Determine the [x, y] coordinate at the center of the cell enclosing the given text.  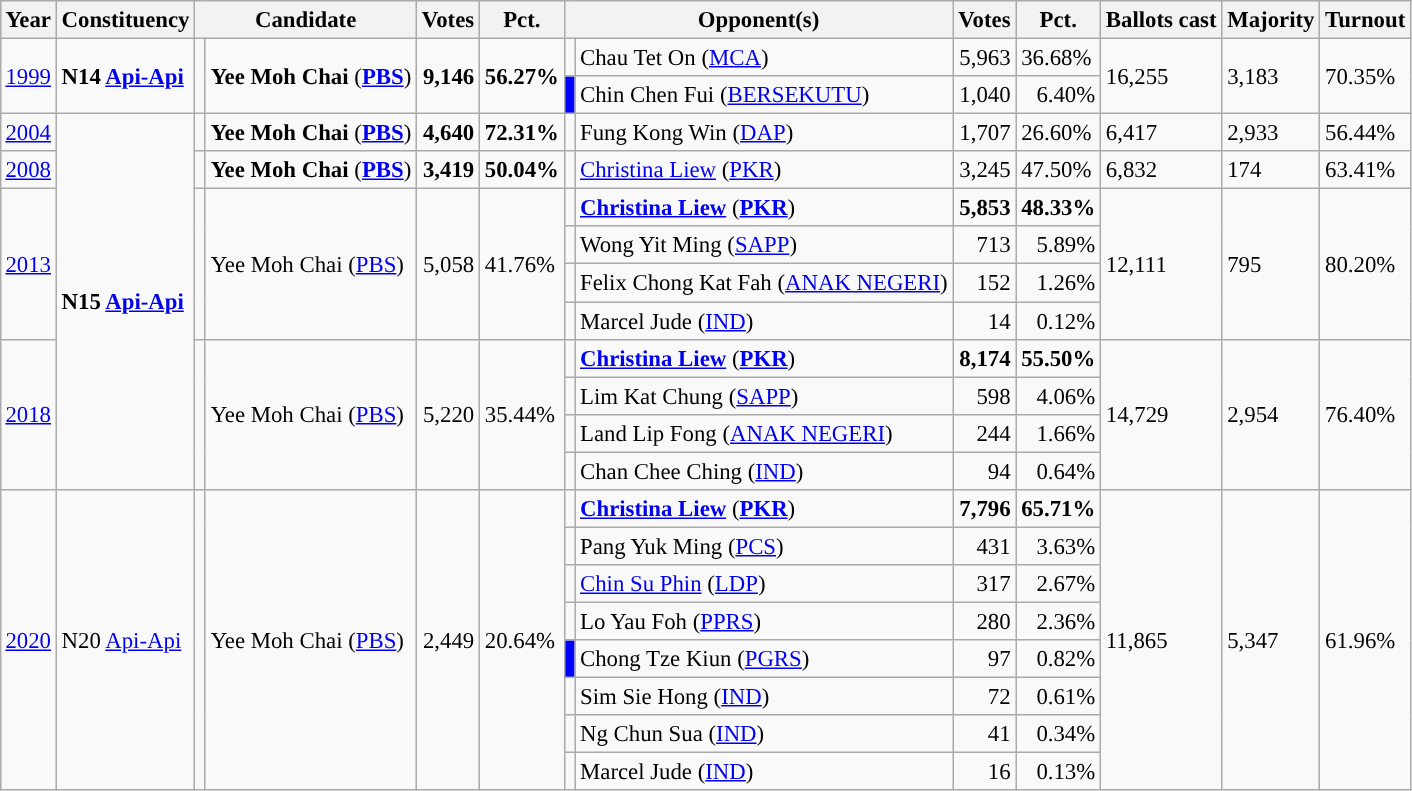
1,040 [984, 95]
0.12% [1058, 321]
2004 [28, 133]
11,865 [1162, 640]
2.67% [1058, 584]
174 [1271, 170]
12,111 [1162, 264]
0.61% [1058, 696]
795 [1271, 264]
16,255 [1162, 76]
1.66% [1058, 433]
97 [984, 659]
0.13% [1058, 772]
4,640 [448, 133]
5,963 [984, 57]
Sim Sie Hong (IND) [764, 696]
80.20% [1366, 264]
1999 [28, 76]
2018 [28, 414]
Chan Chee Ching (IND) [764, 471]
Ballots cast [1162, 20]
317 [984, 584]
65.71% [1058, 508]
Majority [1271, 20]
70.35% [1366, 76]
2,449 [448, 640]
431 [984, 546]
Chau Tet On (MCA) [764, 57]
713 [984, 245]
3,183 [1271, 76]
Pang Yuk Ming (PCS) [764, 546]
8,174 [984, 358]
N14 Api-Api [125, 76]
7,796 [984, 508]
6,417 [1162, 133]
Opponent(s) [758, 20]
2020 [28, 640]
0.34% [1058, 734]
0.82% [1058, 659]
Chin Su Phin (LDP) [764, 584]
16 [984, 772]
14 [984, 321]
41.76% [522, 264]
6.40% [1058, 95]
72 [984, 696]
Year [28, 20]
6,832 [1162, 170]
Candidate [306, 20]
2013 [28, 264]
56.44% [1366, 133]
Lo Yau Foh (PPRS) [764, 621]
5,853 [984, 208]
5.89% [1058, 245]
26.60% [1058, 133]
Ng Chun Sua (IND) [764, 734]
3.63% [1058, 546]
9,146 [448, 76]
N20 Api-Api [125, 640]
48.33% [1058, 208]
20.64% [522, 640]
72.31% [522, 133]
152 [984, 283]
36.68% [1058, 57]
35.44% [522, 414]
3,419 [448, 170]
N15 Api-Api [125, 302]
2,933 [1271, 133]
5,347 [1271, 640]
2.36% [1058, 621]
Lim Kat Chung (SAPP) [764, 396]
76.40% [1366, 414]
0.64% [1058, 471]
94 [984, 471]
244 [984, 433]
Wong Yit Ming (SAPP) [764, 245]
63.41% [1366, 170]
1,707 [984, 133]
2,954 [1271, 414]
56.27% [522, 76]
50.04% [522, 170]
Turnout [1366, 20]
41 [984, 734]
Constituency [125, 20]
2008 [28, 170]
Fung Kong Win (DAP) [764, 133]
Chin Chen Fui (BERSEKUTU) [764, 95]
55.50% [1058, 358]
47.50% [1058, 170]
5,220 [448, 414]
61.96% [1366, 640]
14,729 [1162, 414]
598 [984, 396]
Land Lip Fong (ANAK NEGERI) [764, 433]
5,058 [448, 264]
1.26% [1058, 283]
280 [984, 621]
Felix Chong Kat Fah (ANAK NEGERI) [764, 283]
Chong Tze Kiun (PGRS) [764, 659]
4.06% [1058, 396]
3,245 [984, 170]
